Return the [x, y] coordinate for the center point of the cell that contains the specified text.  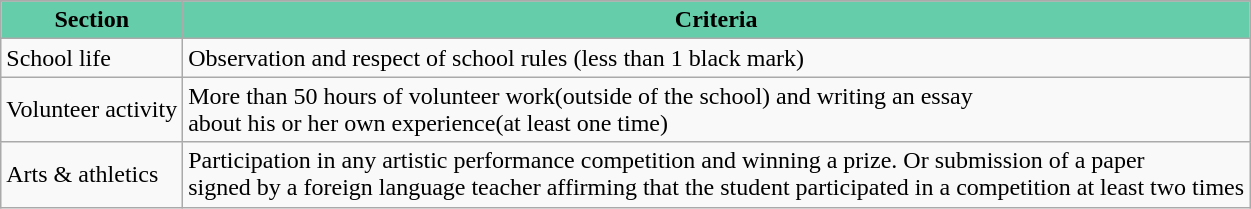
Section [92, 20]
Criteria [716, 20]
Arts & athletics [92, 174]
More than 50 hours of volunteer work(outside of the school) and writing an essayabout his or her own experience(at least one time) [716, 110]
Observation and respect of school rules (less than 1 black mark) [716, 58]
School life [92, 58]
Volunteer activity [92, 110]
